Return the (X, Y) coordinate for the center point of the cell that contains the specified text.  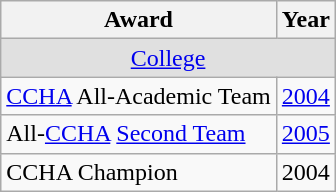
CCHA All-Academic Team (139, 96)
All-CCHA Second Team (139, 134)
CCHA Champion (139, 172)
Award (139, 20)
Year (306, 20)
2005 (306, 134)
College (168, 58)
